Scan for the cell matching the given text and deliver its (X, Y) coordinate at center. 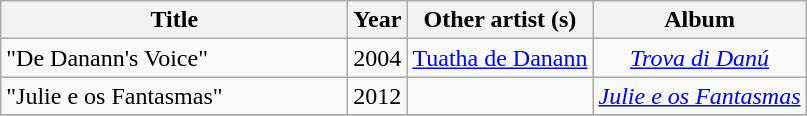
Title (174, 20)
"Julie e os Fantasmas" (174, 96)
Trova di Danú (700, 58)
Other artist (s) (500, 20)
2004 (378, 58)
Year (378, 20)
"De Danann's Voice" (174, 58)
2012 (378, 96)
Julie e os Fantasmas (700, 96)
Album (700, 20)
Tuatha de Danann (500, 58)
